Pinpoint the cell where the given text exists, returning its (X, Y) midpoint coordinate. 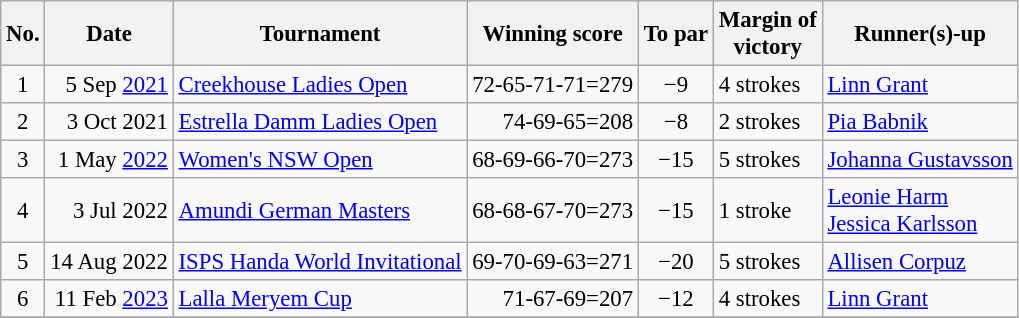
74-69-65=208 (553, 122)
5 Sep 2021 (109, 85)
Women's NSW Open (320, 160)
ISPS Handa World Invitational (320, 262)
2 strokes (768, 122)
−12 (676, 299)
68-68-67-70=273 (553, 210)
5 (23, 262)
−20 (676, 262)
2 (23, 122)
Creekhouse Ladies Open (320, 85)
Amundi German Masters (320, 210)
14 Aug 2022 (109, 262)
72-65-71-71=279 (553, 85)
11 Feb 2023 (109, 299)
68-69-66-70=273 (553, 160)
4 (23, 210)
1 stroke (768, 210)
69-70-69-63=271 (553, 262)
3 Jul 2022 (109, 210)
Leonie Harm Jessica Karlsson (920, 210)
To par (676, 34)
−9 (676, 85)
Lalla Meryem Cup (320, 299)
71-67-69=207 (553, 299)
Winning score (553, 34)
1 May 2022 (109, 160)
Margin ofvictory (768, 34)
Allisen Corpuz (920, 262)
6 (23, 299)
3 Oct 2021 (109, 122)
3 (23, 160)
−8 (676, 122)
Pia Babnik (920, 122)
Johanna Gustavsson (920, 160)
1 (23, 85)
Date (109, 34)
No. (23, 34)
Runner(s)-up (920, 34)
Estrella Damm Ladies Open (320, 122)
Tournament (320, 34)
